Return the (x, y) coordinate for the center point of the cell that contains the specified text.  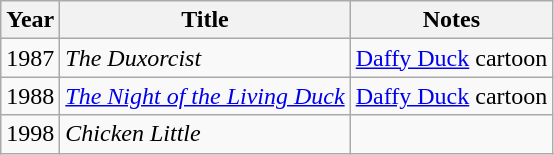
Title (205, 20)
Year (30, 20)
1988 (30, 96)
Chicken Little (205, 134)
Notes (452, 20)
1998 (30, 134)
1987 (30, 58)
The Night of the Living Duck (205, 96)
The Duxorcist (205, 58)
